Locate the cell with the specified text and output its (x, y) center coordinate. 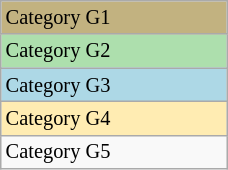
Category G3 (114, 85)
Category G2 (114, 51)
Category G5 (114, 152)
Category G1 (114, 17)
Category G4 (114, 118)
